Output the [x, y] coordinate of the center of the cell containing the given text.  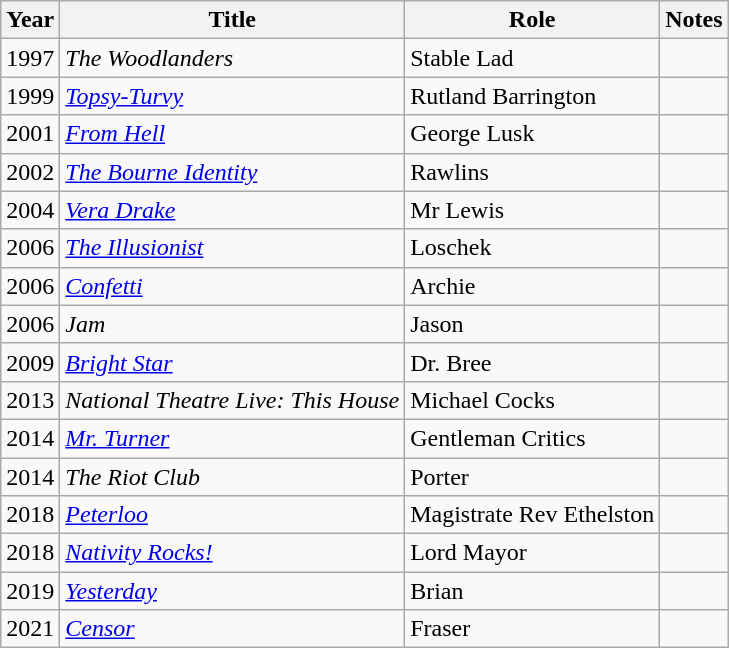
Brian [532, 591]
Confetti [232, 286]
Yesterday [232, 591]
Stable Lad [532, 58]
Jam [232, 324]
Rutland Barrington [532, 96]
1999 [30, 96]
From Hell [232, 134]
The Bourne Identity [232, 172]
Title [232, 20]
1997 [30, 58]
Fraser [532, 629]
Nativity Rocks! [232, 553]
Year [30, 20]
The Illusionist [232, 248]
Topsy-Turvy [232, 96]
2019 [30, 591]
2021 [30, 629]
2004 [30, 210]
Porter [532, 477]
Mr Lewis [532, 210]
National Theatre Live: This House [232, 400]
Gentleman Critics [532, 438]
Michael Cocks [532, 400]
2002 [30, 172]
Jason [532, 324]
Peterloo [232, 515]
Loschek [532, 248]
Rawlins [532, 172]
Magistrate Rev Ethelston [532, 515]
2009 [30, 362]
Lord Mayor [532, 553]
Vera Drake [232, 210]
George Lusk [532, 134]
Archie [532, 286]
Role [532, 20]
The Riot Club [232, 477]
2001 [30, 134]
Mr. Turner [232, 438]
Notes [694, 20]
Bright Star [232, 362]
Dr. Bree [532, 362]
2013 [30, 400]
The Woodlanders [232, 58]
Censor [232, 629]
